Pinpoint the cell where the given text exists, returning its (x, y) midpoint coordinate. 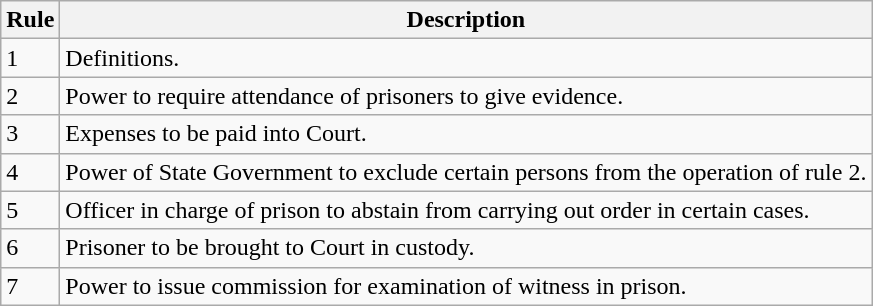
Power to require attendance of prisoners to give evidence. (466, 96)
Description (466, 20)
Definitions. (466, 58)
6 (30, 248)
Officer in charge of prison to abstain from carrying out order in certain cases. (466, 210)
3 (30, 134)
7 (30, 286)
5 (30, 210)
1 (30, 58)
Prisoner to be brought to Court in custody. (466, 248)
4 (30, 172)
Power of State Government to exclude certain persons from the operation of rule 2. (466, 172)
Rule (30, 20)
Expenses to be paid into Court. (466, 134)
Power to issue commission for examination of witness in prison. (466, 286)
2 (30, 96)
